Return the [x, y] coordinate for the center point of the cell that contains the specified text.  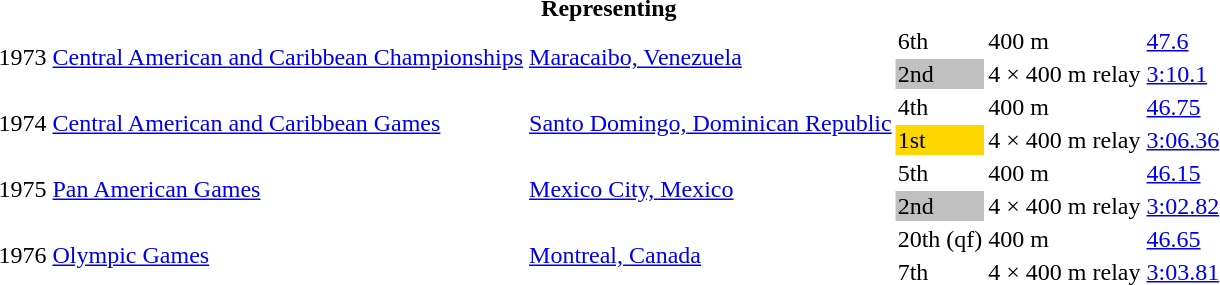
1st [940, 140]
6th [940, 41]
4th [940, 107]
Santo Domingo, Dominican Republic [711, 124]
Central American and Caribbean Games [288, 124]
Pan American Games [288, 190]
20th (qf) [940, 239]
Central American and Caribbean Championships [288, 58]
5th [940, 173]
Mexico City, Mexico [711, 190]
Maracaibo, Venezuela [711, 58]
